Extract the (x, y) coordinate from the center of the cell holding the provided text.  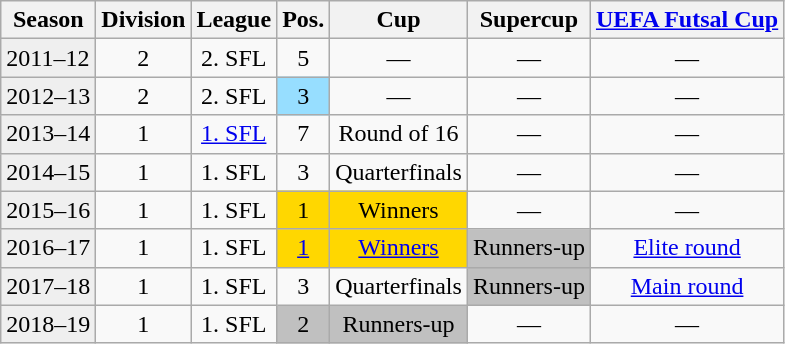
Season (48, 20)
2012–13 (48, 96)
Elite round (686, 248)
Main round (686, 286)
7 (304, 134)
Cup (399, 20)
2018–19 (48, 324)
Round of 16 (399, 134)
2014–15 (48, 172)
Supercup (528, 20)
Division (144, 20)
2011–12 (48, 58)
League (234, 20)
2013–14 (48, 134)
2015–16 (48, 210)
2016–17 (48, 248)
5 (304, 58)
2017–18 (48, 286)
Pos. (304, 20)
UEFA Futsal Cup (686, 20)
